Search for the cell housing the specified text and yield its (x, y) center coordinate. 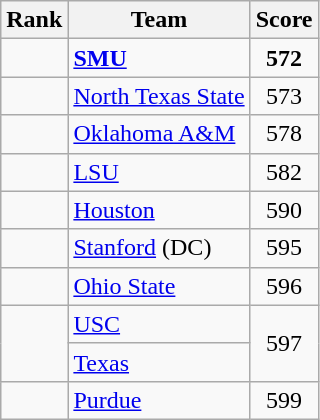
Purdue (159, 400)
SMU (159, 58)
USC (159, 324)
Houston (159, 210)
Ohio State (159, 286)
597 (284, 343)
590 (284, 210)
582 (284, 172)
Team (159, 20)
573 (284, 96)
595 (284, 248)
LSU (159, 172)
578 (284, 134)
596 (284, 286)
North Texas State (159, 96)
599 (284, 400)
Score (284, 20)
Oklahoma A&M (159, 134)
Rank (34, 20)
Stanford (DC) (159, 248)
572 (284, 58)
Texas (159, 362)
